Return [x, y] of the center of cell containing provided text 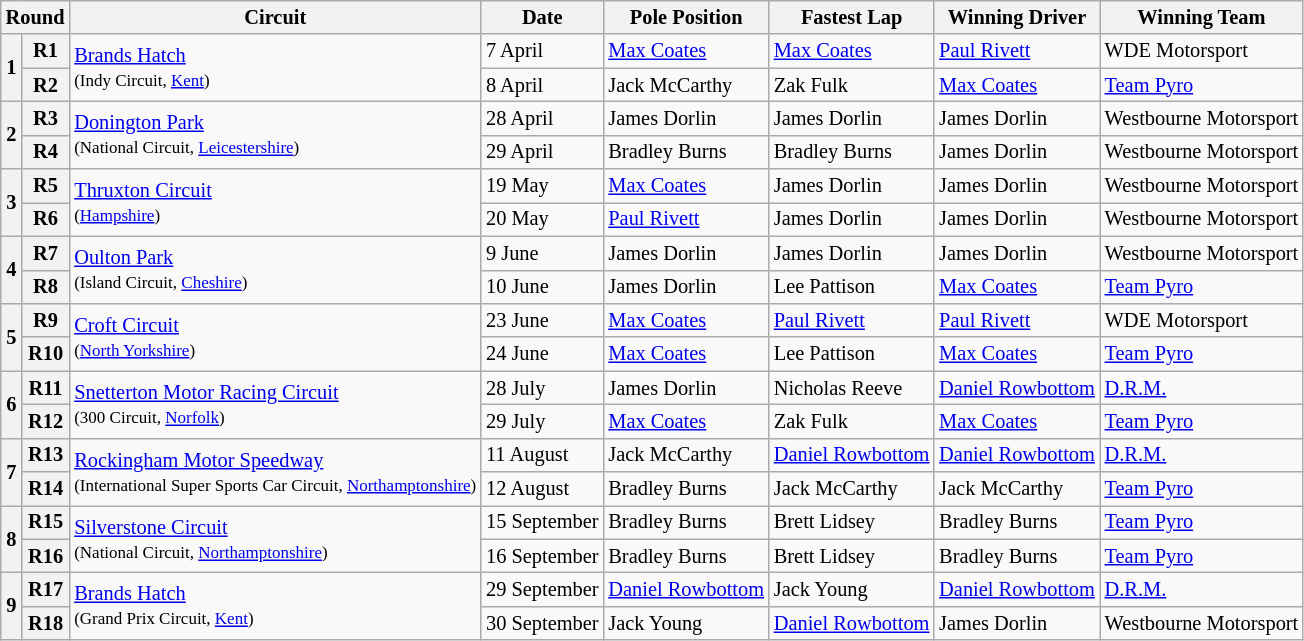
R8 [46, 287]
16 September [542, 556]
R11 [46, 388]
Silverstone Circuit(National Circuit, Northamptonshire) [275, 538]
4 [12, 270]
Brands Hatch(Grand Prix Circuit, Kent) [275, 606]
11 August [542, 455]
20 May [542, 219]
10 June [542, 287]
30 September [542, 623]
9 June [542, 253]
3 [12, 202]
R4 [46, 152]
29 July [542, 421]
8 April [542, 85]
1 [12, 68]
7 [12, 472]
Rockingham Motor Speedway(International Super Sports Car Circuit, Northamptonshire) [275, 472]
Croft Circuit(North Yorkshire) [275, 336]
Fastest Lap [852, 17]
2 [12, 134]
29 September [542, 589]
R9 [46, 320]
19 May [542, 186]
R6 [46, 219]
Winning Driver [1016, 17]
Circuit [275, 17]
29 April [542, 152]
23 June [542, 320]
R10 [46, 354]
R1 [46, 51]
Thruxton Circuit(Hampshire) [275, 202]
R2 [46, 85]
15 September [542, 522]
5 [12, 336]
R15 [46, 522]
Date [542, 17]
7 April [542, 51]
6 [12, 404]
R14 [46, 489]
Donington Park(National Circuit, Leicestershire) [275, 134]
R13 [46, 455]
Snetterton Motor Racing Circuit(300 Circuit, Norfolk) [275, 404]
Round [36, 17]
9 [12, 606]
28 April [542, 118]
R12 [46, 421]
Winning Team [1202, 17]
8 [12, 538]
Oulton Park(Island Circuit, Cheshire) [275, 270]
12 August [542, 489]
R7 [46, 253]
Pole Position [686, 17]
R18 [46, 623]
28 July [542, 388]
Nicholas Reeve [852, 388]
Brands Hatch(Indy Circuit, Kent) [275, 68]
R3 [46, 118]
R5 [46, 186]
24 June [542, 354]
R17 [46, 589]
R16 [46, 556]
